Identify which cell holds the provided text, then report its [x, y] central coordinate. 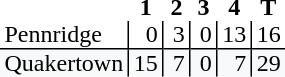
Pennridge [64, 35]
29 [268, 63]
Quakertown [64, 63]
16 [268, 35]
3 [176, 35]
13 [234, 35]
15 [145, 63]
